Scan for the cell matching the given text and deliver its (x, y) coordinate at center. 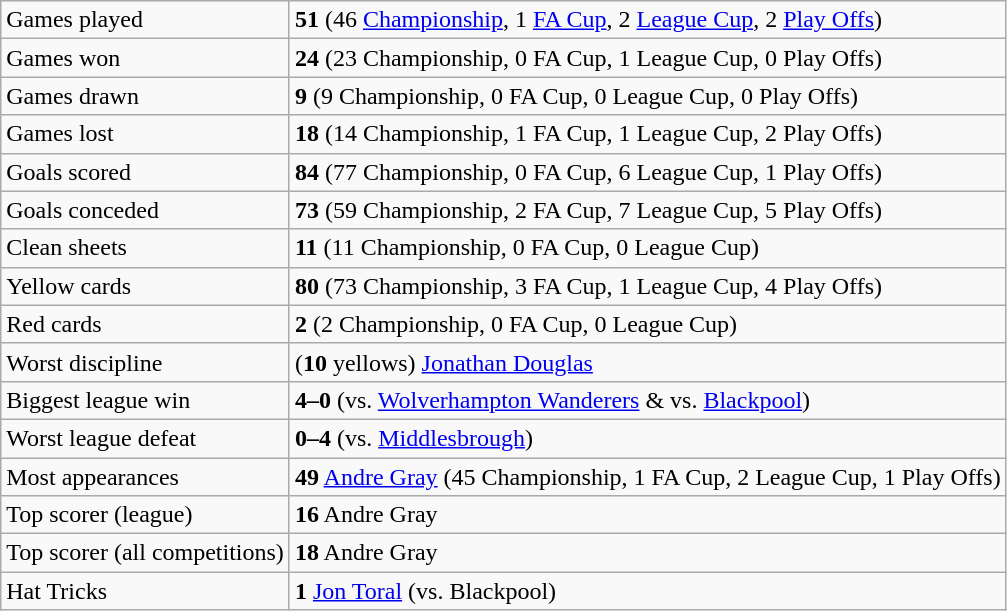
Games won (146, 58)
Hat Tricks (146, 591)
Top scorer (all competitions) (146, 553)
84 (77 Championship, 0 FA Cup, 6 League Cup, 1 Play Offs) (648, 172)
Yellow cards (146, 286)
Biggest league win (146, 400)
Most appearances (146, 477)
Games drawn (146, 96)
Goals conceded (146, 210)
Red cards (146, 324)
16 Andre Gray (648, 515)
51 (46 Championship, 1 FA Cup, 2 League Cup, 2 Play Offs) (648, 20)
18 (14 Championship, 1 FA Cup, 1 League Cup, 2 Play Offs) (648, 134)
Games played (146, 20)
Top scorer (league) (146, 515)
9 (9 Championship, 0 FA Cup, 0 League Cup, 0 Play Offs) (648, 96)
Worst discipline (146, 362)
Goals scored (146, 172)
24 (23 Championship, 0 FA Cup, 1 League Cup, 0 Play Offs) (648, 58)
Clean sheets (146, 248)
2 (2 Championship, 0 FA Cup, 0 League Cup) (648, 324)
73 (59 Championship, 2 FA Cup, 7 League Cup, 5 Play Offs) (648, 210)
Worst league defeat (146, 438)
1 Jon Toral (vs. Blackpool) (648, 591)
18 Andre Gray (648, 553)
0–4 (vs. Middlesbrough) (648, 438)
11 (11 Championship, 0 FA Cup, 0 League Cup) (648, 248)
4–0 (vs. Wolverhampton Wanderers & vs. Blackpool) (648, 400)
80 (73 Championship, 3 FA Cup, 1 League Cup, 4 Play Offs) (648, 286)
(10 yellows) Jonathan Douglas (648, 362)
Games lost (146, 134)
49 Andre Gray (45 Championship, 1 FA Cup, 2 League Cup, 1 Play Offs) (648, 477)
